Detect which cell encompasses the target text, then output its (x, y) center coordinate. 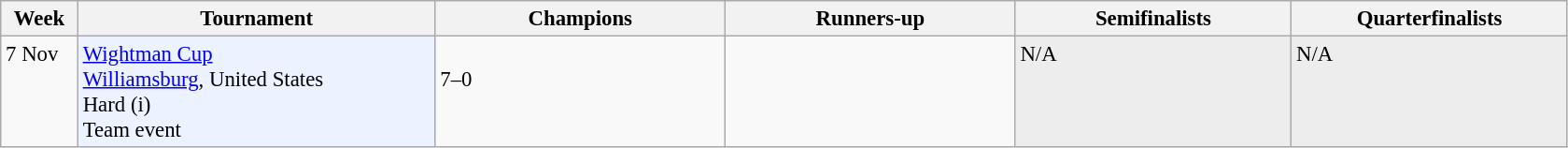
7–0 (581, 92)
Wightman Cup Williamsburg, United StatesHard (i)Team event (256, 92)
Week (39, 19)
Semifinalists (1153, 19)
Runners-up (870, 19)
7 Nov (39, 92)
Tournament (256, 19)
Champions (581, 19)
Quarterfinalists (1430, 19)
